Return (x, y) of the center of cell containing provided text 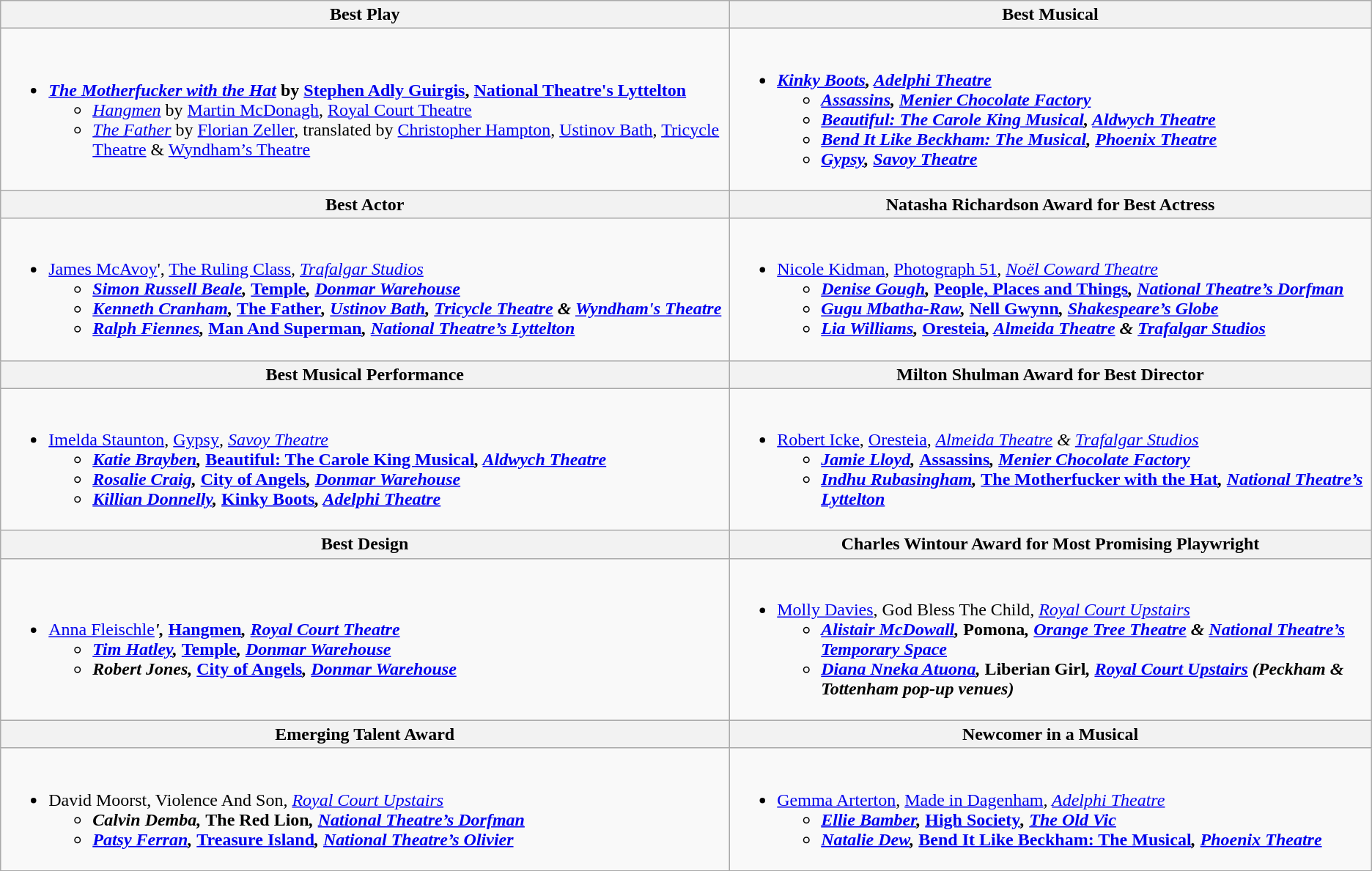
Emerging Talent Award (365, 734)
Charles Wintour Award for Most Promising Playwright (1051, 544)
Natasha Richardson Award for Best Actress (1051, 204)
Best Play (365, 15)
Best Design (365, 544)
Best Musical Performance (365, 374)
Anna Fleischle', Hangmen, Royal Court TheatreTim Hatley, Temple, Donmar WarehouseRobert Jones, City of Angels, Donmar Warehouse (365, 639)
Best Actor (365, 204)
Milton Shulman Award for Best Director (1051, 374)
Newcomer in a Musical (1051, 734)
Best Musical (1051, 15)
